Scan for the cell matching the given text and deliver its [x, y] coordinate at center. 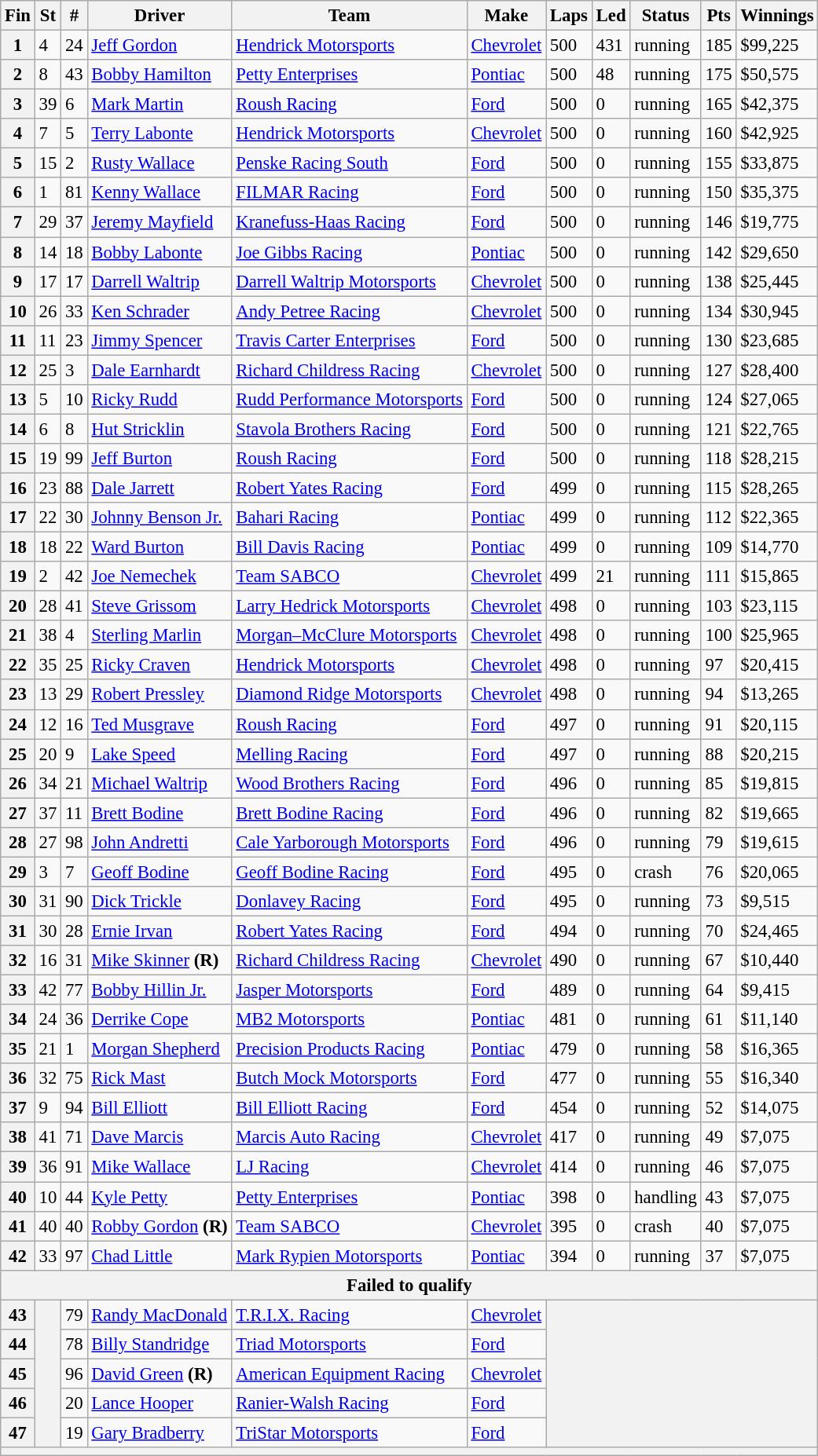
481 [569, 1019]
# [74, 16]
64 [718, 990]
FILMAR Racing [349, 192]
98 [74, 843]
Michael Waltrip [160, 783]
$22,765 [777, 429]
Robby Gordon (R) [160, 1226]
Penske Racing South [349, 163]
394 [569, 1256]
Andy Petree Racing [349, 311]
Jeff Gordon [160, 46]
Pts [718, 16]
$16,340 [777, 1078]
$24,465 [777, 931]
LJ Racing [349, 1167]
Hut Stricklin [160, 429]
Jeremy Mayfield [160, 222]
$42,375 [777, 104]
$20,415 [777, 665]
$19,815 [777, 783]
Ricky Rudd [160, 400]
Lake Speed [160, 754]
St [47, 16]
$25,965 [777, 635]
Diamond Ridge Motorsports [349, 695]
$14,075 [777, 1108]
130 [718, 340]
146 [718, 222]
$9,515 [777, 902]
Robert Pressley [160, 695]
165 [718, 104]
$33,875 [777, 163]
John Andretti [160, 843]
Larry Hedrick Motorsports [349, 606]
160 [718, 134]
48 [611, 75]
Butch Mock Motorsports [349, 1078]
121 [718, 429]
Ted Musgrave [160, 724]
$13,265 [777, 695]
Lance Hooper [160, 1403]
55 [718, 1078]
$29,650 [777, 252]
$23,685 [777, 340]
109 [718, 547]
Derrike Cope [160, 1019]
$19,775 [777, 222]
67 [718, 960]
75 [74, 1078]
490 [569, 960]
127 [718, 370]
Fin [18, 16]
$16,365 [777, 1049]
134 [718, 311]
85 [718, 783]
Mike Wallace [160, 1167]
142 [718, 252]
American Equipment Racing [349, 1374]
150 [718, 192]
Melling Racing [349, 754]
454 [569, 1108]
49 [718, 1138]
Jeff Burton [160, 459]
$20,065 [777, 872]
70 [718, 931]
Brett Bodine Racing [349, 813]
Led [611, 16]
Ranier-Walsh Racing [349, 1403]
Mike Skinner (R) [160, 960]
$27,065 [777, 400]
$15,865 [777, 576]
$9,415 [777, 990]
Ernie Irvan [160, 931]
Status [666, 16]
T.R.I.X. Racing [349, 1315]
Rusty Wallace [160, 163]
Bobby Hamilton [160, 75]
Kenny Wallace [160, 192]
Triad Motorsports [349, 1344]
103 [718, 606]
MB2 Motorsports [349, 1019]
81 [74, 192]
82 [718, 813]
Bill Elliott Racing [349, 1108]
Dick Trickle [160, 902]
398 [569, 1197]
Brett Bodine [160, 813]
Bahari Racing [349, 518]
Precision Products Racing [349, 1049]
Joe Nemechek [160, 576]
Bobby Hillin Jr. [160, 990]
96 [74, 1374]
47 [18, 1432]
494 [569, 931]
Kranefuss-Haas Racing [349, 222]
58 [718, 1049]
Darrell Waltrip [160, 281]
Team [349, 16]
124 [718, 400]
Morgan–McClure Motorsports [349, 635]
Ken Schrader [160, 311]
Dave Marcis [160, 1138]
$30,945 [777, 311]
155 [718, 163]
Wood Brothers Racing [349, 783]
111 [718, 576]
$22,365 [777, 518]
100 [718, 635]
Make [506, 16]
$20,115 [777, 724]
Cale Yarborough Motorsports [349, 843]
$10,440 [777, 960]
76 [718, 872]
Jasper Motorsports [349, 990]
Billy Standridge [160, 1344]
Stavola Brothers Racing [349, 429]
99 [74, 459]
Rick Mast [160, 1078]
431 [611, 46]
$25,445 [777, 281]
Johnny Benson Jr. [160, 518]
61 [718, 1019]
$14,770 [777, 547]
Failed to qualify [409, 1285]
$19,665 [777, 813]
138 [718, 281]
45 [18, 1374]
$28,400 [777, 370]
115 [718, 488]
Darrell Waltrip Motorsports [349, 281]
Dale Earnhardt [160, 370]
$99,225 [777, 46]
489 [569, 990]
175 [718, 75]
David Green (R) [160, 1374]
479 [569, 1049]
Steve Grissom [160, 606]
Kyle Petty [160, 1197]
417 [569, 1138]
52 [718, 1108]
71 [74, 1138]
Bill Davis Racing [349, 547]
$35,375 [777, 192]
handling [666, 1197]
$20,215 [777, 754]
118 [718, 459]
Gary Bradberry [160, 1432]
Driver [160, 16]
$23,115 [777, 606]
Jimmy Spencer [160, 340]
Ward Burton [160, 547]
Bill Elliott [160, 1108]
Donlavey Racing [349, 902]
90 [74, 902]
Laps [569, 16]
$28,265 [777, 488]
112 [718, 518]
Geoff Bodine Racing [349, 872]
Travis Carter Enterprises [349, 340]
Joe Gibbs Racing [349, 252]
Bobby Labonte [160, 252]
477 [569, 1078]
$28,215 [777, 459]
Rudd Performance Motorsports [349, 400]
Mark Martin [160, 104]
414 [569, 1167]
Morgan Shepherd [160, 1049]
$11,140 [777, 1019]
Marcis Auto Racing [349, 1138]
Geoff Bodine [160, 872]
73 [718, 902]
Ricky Craven [160, 665]
$50,575 [777, 75]
185 [718, 46]
Sterling Marlin [160, 635]
77 [74, 990]
395 [569, 1226]
Chad Little [160, 1256]
Winnings [777, 16]
78 [74, 1344]
Dale Jarrett [160, 488]
Mark Rypien Motorsports [349, 1256]
Randy MacDonald [160, 1315]
TriStar Motorsports [349, 1432]
$42,925 [777, 134]
Terry Labonte [160, 134]
$19,615 [777, 843]
